Identify which cell holds the provided text, then report its (X, Y) central coordinate. 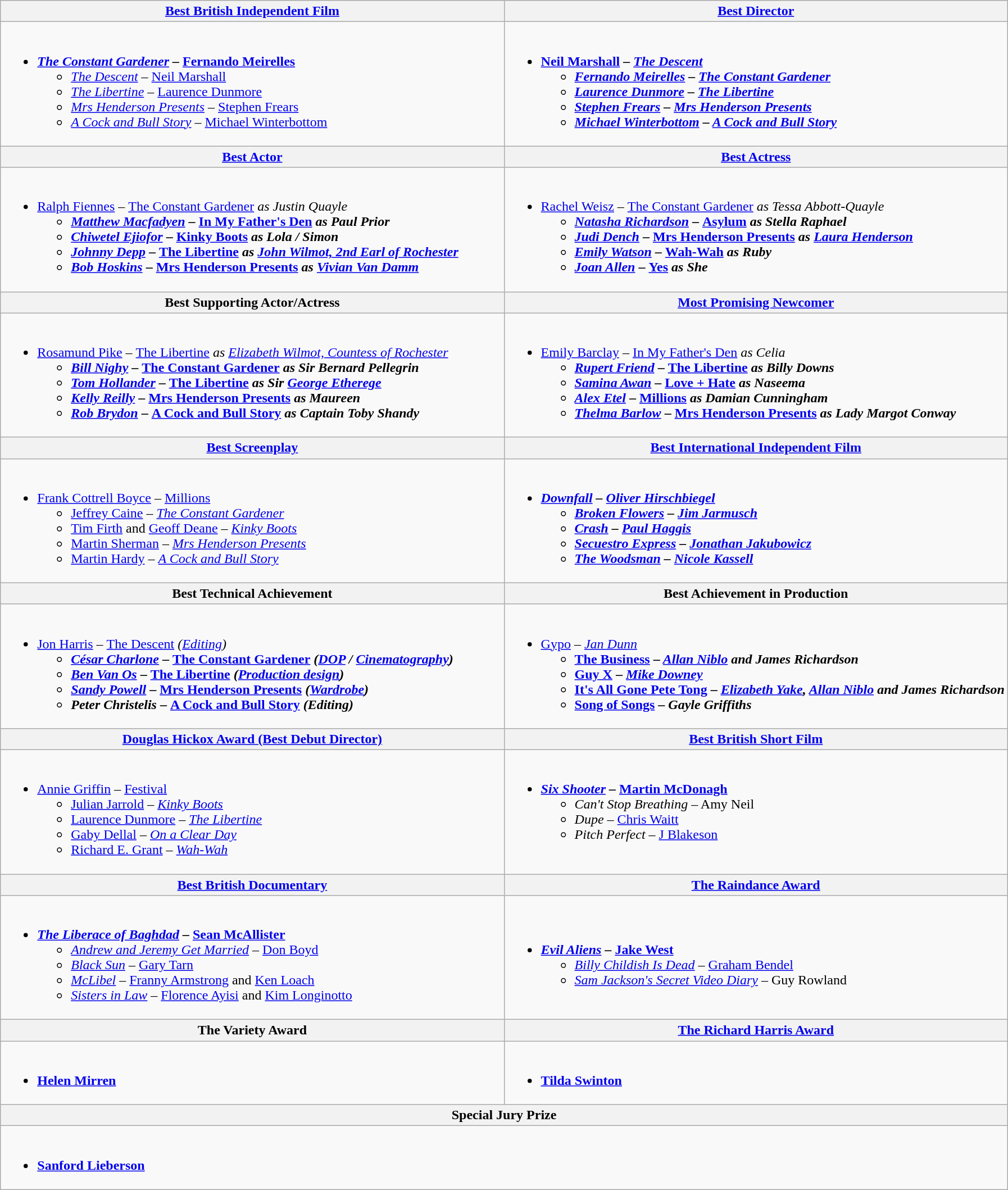
Best British Independent Film (252, 11)
Downfall – Oliver HirschbiegelBroken Flowers – Jim JarmuschCrash – Paul HaggisSecuestro Express – Jonathan JakubowiczThe Woodsman – Nicole Kassell (756, 520)
The Raindance Award (756, 885)
Special Jury Prize (505, 1115)
Best Director (756, 11)
Best British Short Film (756, 739)
Evil Aliens – Jake WestBilly Childish Is Dead – Graham BendelSam Jackson's Secret Video Diary – Guy Rowland (756, 957)
The Variety Award (252, 1030)
Helen Mirren (252, 1073)
Best Screenplay (252, 448)
Best Actor (252, 157)
Best Technical Achievement (252, 593)
Tilda Swinton (756, 1073)
Sanford Lieberson (505, 1157)
Best Supporting Actor/Actress (252, 302)
The Richard Harris Award (756, 1030)
Best Actress (756, 157)
Best Achievement in Production (756, 593)
Best International Independent Film (756, 448)
Most Promising Newcomer (756, 302)
Douglas Hickox Award (Best Debut Director) (252, 739)
Annie Griffin – FestivalJulian Jarrold – Kinky BootsLaurence Dunmore – The LibertineGaby Dellal – On a Clear DayRichard E. Grant – Wah-Wah (252, 811)
Six Shooter – Martin McDonaghCan't Stop Breathing – Amy NeilDupe – Chris WaittPitch Perfect – J Blakeson (756, 811)
Best British Documentary (252, 885)
